Extract the [X, Y] coordinate from the center of the cell holding the provided text.  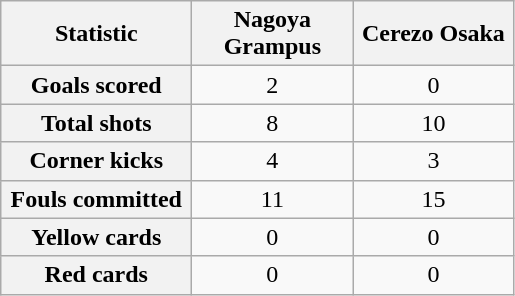
Cerezo Osaka [434, 34]
4 [272, 161]
3 [434, 161]
15 [434, 199]
Total shots [96, 123]
Yellow cards [96, 237]
8 [272, 123]
Fouls committed [96, 199]
11 [272, 199]
Nagoya Grampus [272, 34]
Goals scored [96, 85]
2 [272, 85]
Corner kicks [96, 161]
Statistic [96, 34]
10 [434, 123]
Red cards [96, 275]
